Detect which cell encompasses the target text, then output its (X, Y) center coordinate. 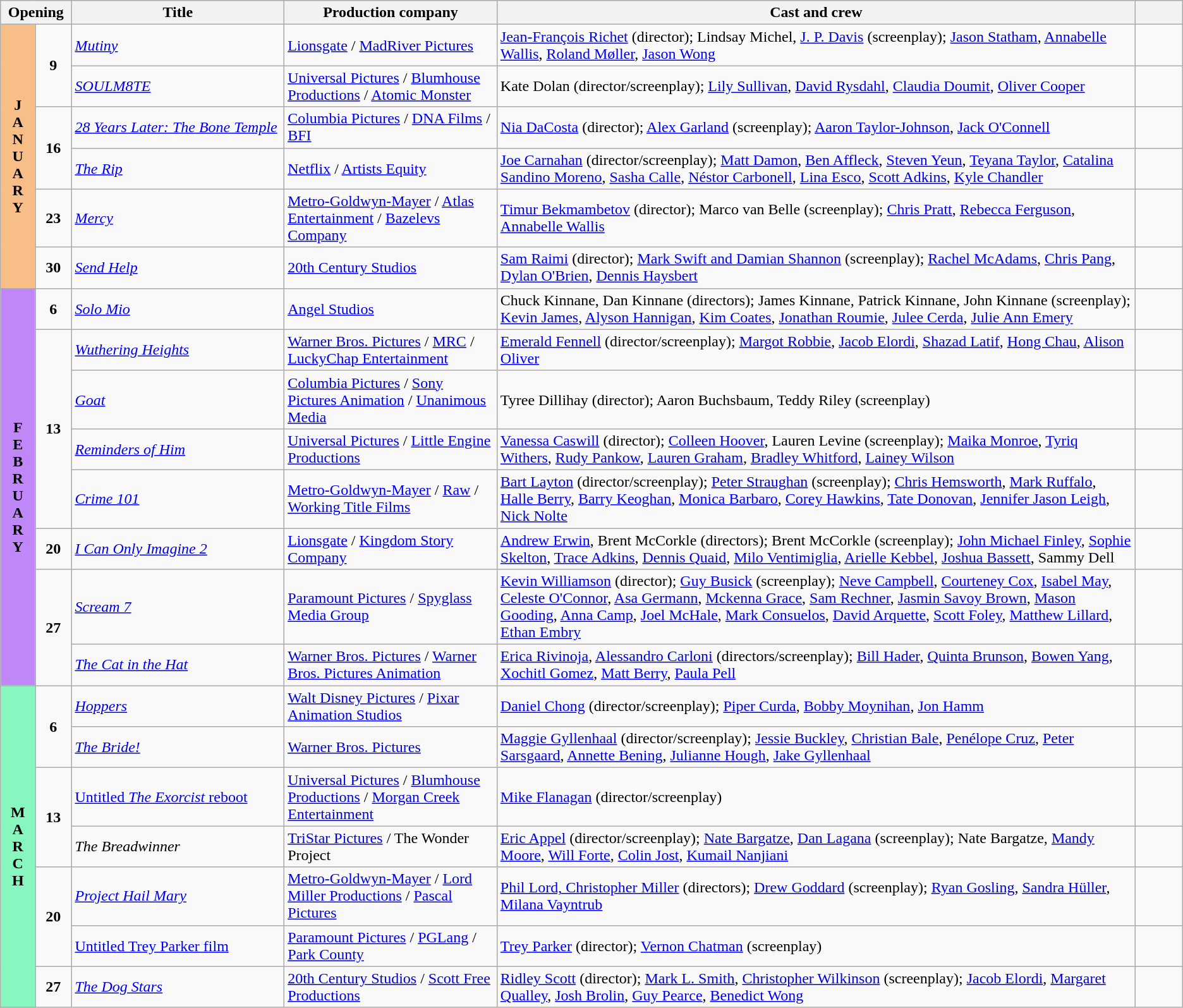
20th Century Studios (391, 268)
Eric Appel (director/screenplay); Nate Bargatze, Dan Lagana (screenplay); Nate Bargatze, Mandy Moore, Will Forte, Colin Jost, Kumail Nanjiani (816, 847)
28 Years Later: The Bone Temple (178, 128)
30 (53, 268)
Erica Rivinoja, Alessandro Carloni (directors/screenplay); Bill Hader, Quinta Brunson, Bowen Yang, Xochitl Gomez, Matt Berry, Paula Pell (816, 665)
The Rip (178, 168)
Daniel Chong (director/screenplay); Piper Curda, Bobby Moynihan, Jon Hamm (816, 707)
MARCH (18, 847)
Paramount Pictures / PGLang / Park County (391, 945)
Kate Dolan (director/screenplay); Lily Sullivan, David Rysdahl, Claudia Doumit, Oliver Cooper (816, 86)
Crime 101 (178, 499)
The Bride! (178, 747)
Columbia Pictures / DNA Films / BFI (391, 128)
Reminders of Him (178, 449)
Netflix / Artists Equity (391, 168)
Scream 7 (178, 607)
I Can Only Imagine 2 (178, 549)
Send Help (178, 268)
Emerald Fennell (director/screenplay); Margot Robbie, Jacob Elordi, Shazad Latif, Hong Chau, Alison Oliver (816, 350)
Sam Raimi (director); Mark Swift and Damian Shannon (screenplay); Rachel McAdams, Chris Pang, Dylan O'Brien, Dennis Haysbert (816, 268)
Untitled The Exorcist reboot (178, 797)
Warner Bros. Pictures (391, 747)
Mercy (178, 218)
Lionsgate / Kingdom Story Company (391, 549)
Angel Studios (391, 308)
Mutiny (178, 46)
Cast and crew (816, 13)
16 (53, 148)
The Dog Stars (178, 987)
23 (53, 218)
Metro-Goldwyn-Mayer / Atlas Entertainment / Bazelevs Company (391, 218)
The Breadwinner (178, 847)
FEBRUARY (18, 487)
SOULM8TE (178, 86)
Walt Disney Pictures / Pixar Animation Studios (391, 707)
Hoppers (178, 707)
Tyree Dillihay (director); Aaron Buchsbaum, Teddy Riley (screenplay) (816, 399)
Universal Pictures / Blumhouse Productions / Morgan Creek Entertainment (391, 797)
Metro-Goldwyn-Mayer / Raw / Working Title Films (391, 499)
Untitled Trey Parker film (178, 945)
Phil Lord, Christopher Miller (directors); Drew Goddard (screenplay); Ryan Gosling, Sandra Hüller, Milana Vayntrub (816, 896)
Production company (391, 13)
Universal Pictures / Little Engine Productions (391, 449)
Nia DaCosta (director); Alex Garland (screenplay); Aaron Taylor-Johnson, Jack O'Connell (816, 128)
9 (53, 66)
Goat (178, 399)
Columbia Pictures / Sony Pictures Animation / Unanimous Media (391, 399)
TriStar Pictures / The Wonder Project (391, 847)
Warner Bros. Pictures / MRC / LuckyChap Entertainment (391, 350)
Paramount Pictures / Spyglass Media Group (391, 607)
The Cat in the Hat (178, 665)
Solo Mio (178, 308)
Universal Pictures / Blumhouse Productions / Atomic Monster (391, 86)
Project Hail Mary (178, 896)
Ridley Scott (director); Mark L. Smith, Christopher Wilkinson (screenplay); Jacob Elordi, Margaret Qualley, Josh Brolin, Guy Pearce, Benedict Wong (816, 987)
Lionsgate / MadRiver Pictures (391, 46)
Mike Flanagan (director/screenplay) (816, 797)
Title (178, 13)
Opening (36, 13)
Timur Bekmambetov (director); Marco van Belle (screenplay); Chris Pratt, Rebecca Ferguson, Annabelle Wallis (816, 218)
Trey Parker (director); Vernon Chatman (screenplay) (816, 945)
20th Century Studios / Scott Free Productions (391, 987)
Warner Bros. Pictures / Warner Bros. Pictures Animation (391, 665)
JANUARY (18, 157)
Metro-Goldwyn-Mayer / Lord Miller Productions / Pascal Pictures (391, 896)
Wuthering Heights (178, 350)
Jean-François Richet (director); Lindsay Michel, J. P. Davis (screenplay); Jason Statham, Annabelle Wallis, Roland Møller, Jason Wong (816, 46)
